Identify which cell holds the provided text, then report its (x, y) central coordinate. 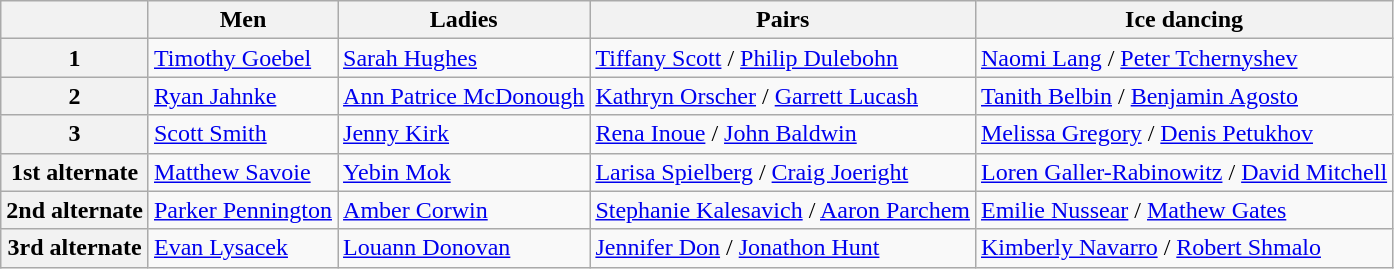
Evan Lysacek (242, 248)
1st alternate (75, 172)
Pairs (783, 20)
Stephanie Kalesavich / Aaron Parchem (783, 210)
3rd alternate (75, 248)
Scott Smith (242, 134)
Tanith Belbin / Benjamin Agosto (1184, 96)
Emilie Nussear / Mathew Gates (1184, 210)
Tiffany Scott / Philip Dulebohn (783, 58)
Matthew Savoie (242, 172)
Kimberly Navarro / Robert Shmalo (1184, 248)
Yebin Mok (464, 172)
Kathryn Orscher / Garrett Lucash (783, 96)
Rena Inoue / John Baldwin (783, 134)
1 (75, 58)
Men (242, 20)
Timothy Goebel (242, 58)
Ice dancing (1184, 20)
Loren Galler-Rabinowitz / David Mitchell (1184, 172)
Jennifer Don / Jonathon Hunt (783, 248)
Louann Donovan (464, 248)
3 (75, 134)
2nd alternate (75, 210)
Ladies (464, 20)
Ryan Jahnke (242, 96)
Naomi Lang / Peter Tchernyshev (1184, 58)
Ann Patrice McDonough (464, 96)
Larisa Spielberg / Craig Joeright (783, 172)
Amber Corwin (464, 210)
Sarah Hughes (464, 58)
Jenny Kirk (464, 134)
2 (75, 96)
Parker Pennington (242, 210)
Melissa Gregory / Denis Petukhov (1184, 134)
